Provide the [X, Y] coordinate of the cell's center where the given text is located.  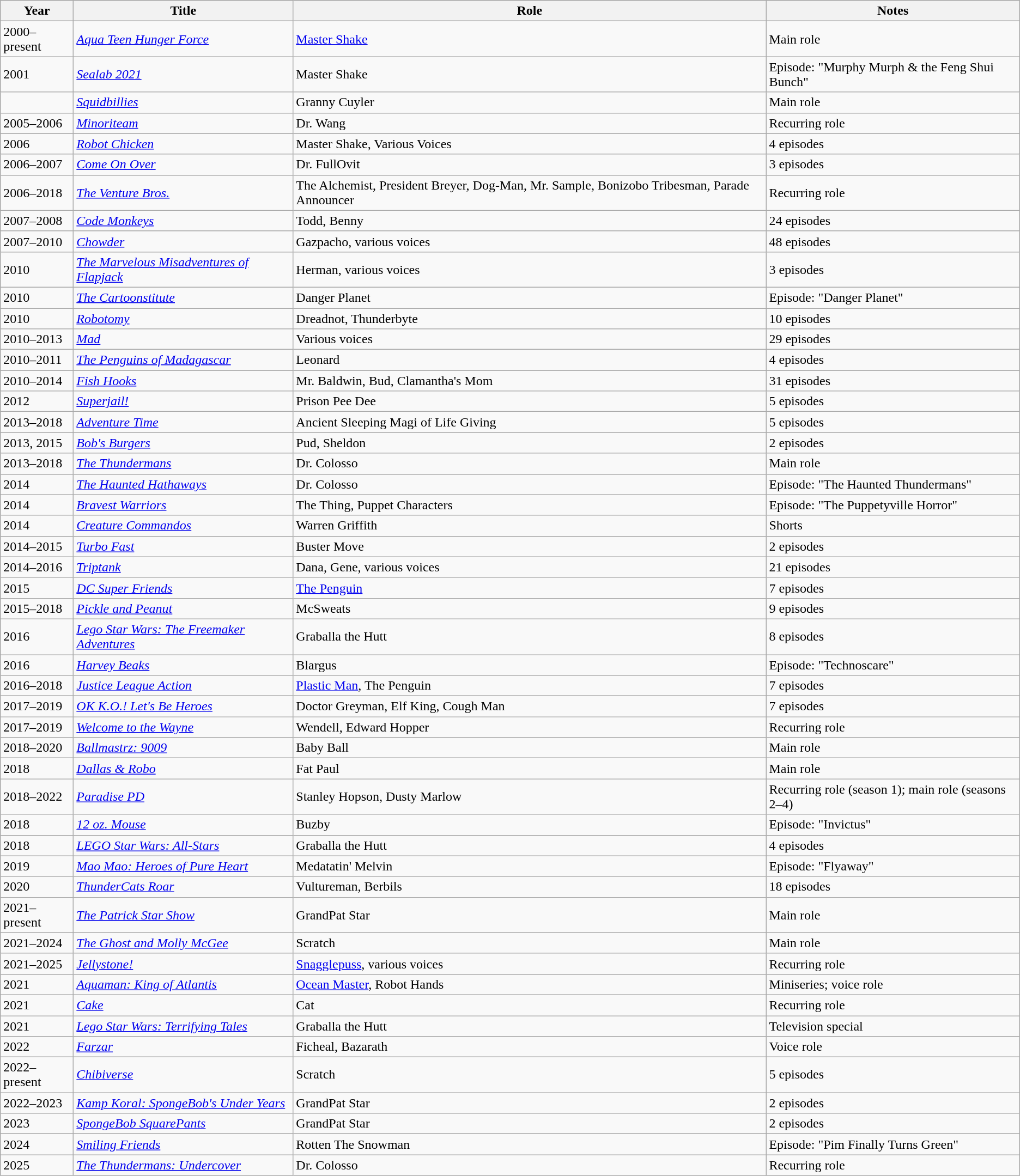
Blargus [530, 665]
Robotomy [183, 319]
Turbo Fast [183, 546]
Come On Over [183, 164]
2022–2023 [37, 1103]
2014–2015 [37, 546]
10 episodes [892, 319]
Aquaman: King of Atlantis [183, 984]
Adventure Time [183, 422]
Notes [892, 11]
The Haunted Hathaways [183, 484]
2005–2006 [37, 123]
Code Monkeys [183, 221]
The Marvelous Misadventures of Flapjack [183, 269]
48 episodes [892, 241]
Prison Pee Dee [530, 401]
2006–2007 [37, 164]
2025 [37, 1165]
OK K.O.! Let's Be Heroes [183, 706]
2020 [37, 887]
Dreadnot, Thunderbyte [530, 319]
Ballmastrz: 9009 [183, 748]
Fish Hooks [183, 381]
2007–2010 [37, 241]
Episode: "Danger Planet" [892, 297]
2022 [37, 1047]
The Ghost and Molly McGee [183, 943]
2018–2020 [37, 748]
The Cartoonstitute [183, 297]
Episode: "The Haunted Thundermans" [892, 484]
Triptank [183, 567]
2010–2013 [37, 339]
Cake [183, 1005]
Snagglepuss, various voices [530, 964]
Year [37, 11]
Chowder [183, 241]
The Alchemist, President Breyer, Dog-Man, Mr. Sample, Bonizobo Tribesman, Parade Announcer [530, 193]
Danger Planet [530, 297]
Mao Mao: Heroes of Pure Heart [183, 866]
Episode: "Technoscare" [892, 665]
2024 [37, 1144]
8 episodes [892, 636]
Master Shake, Various Voices [530, 144]
Robot Chicken [183, 144]
Warren Griffith [530, 526]
Jellystone! [183, 964]
Recurring role (season 1); main role (seasons 2–4) [892, 796]
2012 [37, 401]
Lego Star Wars: The Freemaker Adventures [183, 636]
2014–2016 [37, 567]
2001 [37, 74]
18 episodes [892, 887]
Bob's Burgers [183, 443]
Episode: "Murphy Murph & the Feng Shui Bunch" [892, 74]
The Penguin [530, 588]
Episode: "Pim Finally Turns Green" [892, 1144]
Gazpacho, various voices [530, 241]
Doctor Greyman, Elf King, Cough Man [530, 706]
29 episodes [892, 339]
2000–present [37, 39]
The Thing, Puppet Characters [530, 505]
Welcome to the Wayne [183, 727]
ThunderCats Roar [183, 887]
Aqua Teen Hunger Force [183, 39]
Various voices [530, 339]
Fat Paul [530, 769]
2007–2008 [37, 221]
LEGO Star Wars: All-Stars [183, 845]
Title [183, 11]
2021–2025 [37, 964]
2010–2011 [37, 360]
2016–2018 [37, 686]
McSweats [530, 608]
Ficheal, Bazarath [530, 1047]
Dallas & Robo [183, 769]
Television special [892, 1026]
Herman, various voices [530, 269]
2018–2022 [37, 796]
Pud, Sheldon [530, 443]
Cat [530, 1005]
Plastic Man, The Penguin [530, 686]
Rotten The Snowman [530, 1144]
Kamp Koral: SpongeBob's Under Years [183, 1103]
2013, 2015 [37, 443]
9 episodes [892, 608]
Episode: "Flyaway" [892, 866]
Ancient Sleeping Magi of Life Giving [530, 422]
Buster Move [530, 546]
Role [530, 11]
Minoriteam [183, 123]
Medatatin' Melvin [530, 866]
The Penguins of Madagascar [183, 360]
Farzar [183, 1047]
Harvey Beaks [183, 665]
21 episodes [892, 567]
Buzby [530, 825]
The Thundermans: Undercover [183, 1165]
Voice role [892, 1047]
Stanley Hopson, Dusty Marlow [530, 796]
Squidbillies [183, 102]
Episode: "Invictus" [892, 825]
2021–present [37, 915]
Mr. Baldwin, Bud, Clamantha's Mom [530, 381]
2006–2018 [37, 193]
2010–2014 [37, 381]
2022–present [37, 1075]
Paradise PD [183, 796]
The Venture Bros. [183, 193]
2015–2018 [37, 608]
Smiling Friends [183, 1144]
31 episodes [892, 381]
2015 [37, 588]
Chibiverse [183, 1075]
Todd, Benny [530, 221]
2006 [37, 144]
Episode: "The Puppetyville Horror" [892, 505]
2023 [37, 1124]
Mad [183, 339]
Bravest Warriors [183, 505]
Justice League Action [183, 686]
Vultureman, Berbils [530, 887]
Creature Commandos [183, 526]
Dr. Wang [530, 123]
Baby Ball [530, 748]
The Thundermans [183, 464]
Superjail! [183, 401]
Miniseries; voice role [892, 984]
Shorts [892, 526]
Leonard [530, 360]
Lego Star Wars: Terrifying Tales [183, 1026]
24 episodes [892, 221]
12 oz. Mouse [183, 825]
Ocean Master, Robot Hands [530, 984]
DC Super Friends [183, 588]
Pickle and Peanut [183, 608]
2021–2024 [37, 943]
SpongeBob SquarePants [183, 1124]
Granny Cuyler [530, 102]
The Patrick Star Show [183, 915]
Dr. FullOvit [530, 164]
2019 [37, 866]
Wendell, Edward Hopper [530, 727]
Dana, Gene, various voices [530, 567]
Sealab 2021 [183, 74]
